Provide the [x, y] coordinate of the cell's center where the given text is located.  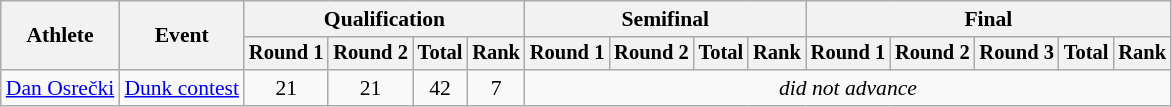
Qualification [384, 19]
did not advance [848, 88]
Dan Osrečki [60, 88]
7 [496, 88]
Final [988, 19]
Round 3 [1017, 54]
Athlete [60, 36]
Event [182, 36]
Semifinal [666, 19]
42 [440, 88]
Dunk contest [182, 88]
